From the cell containing the given text, extract its center point as (x, y) coordinate. 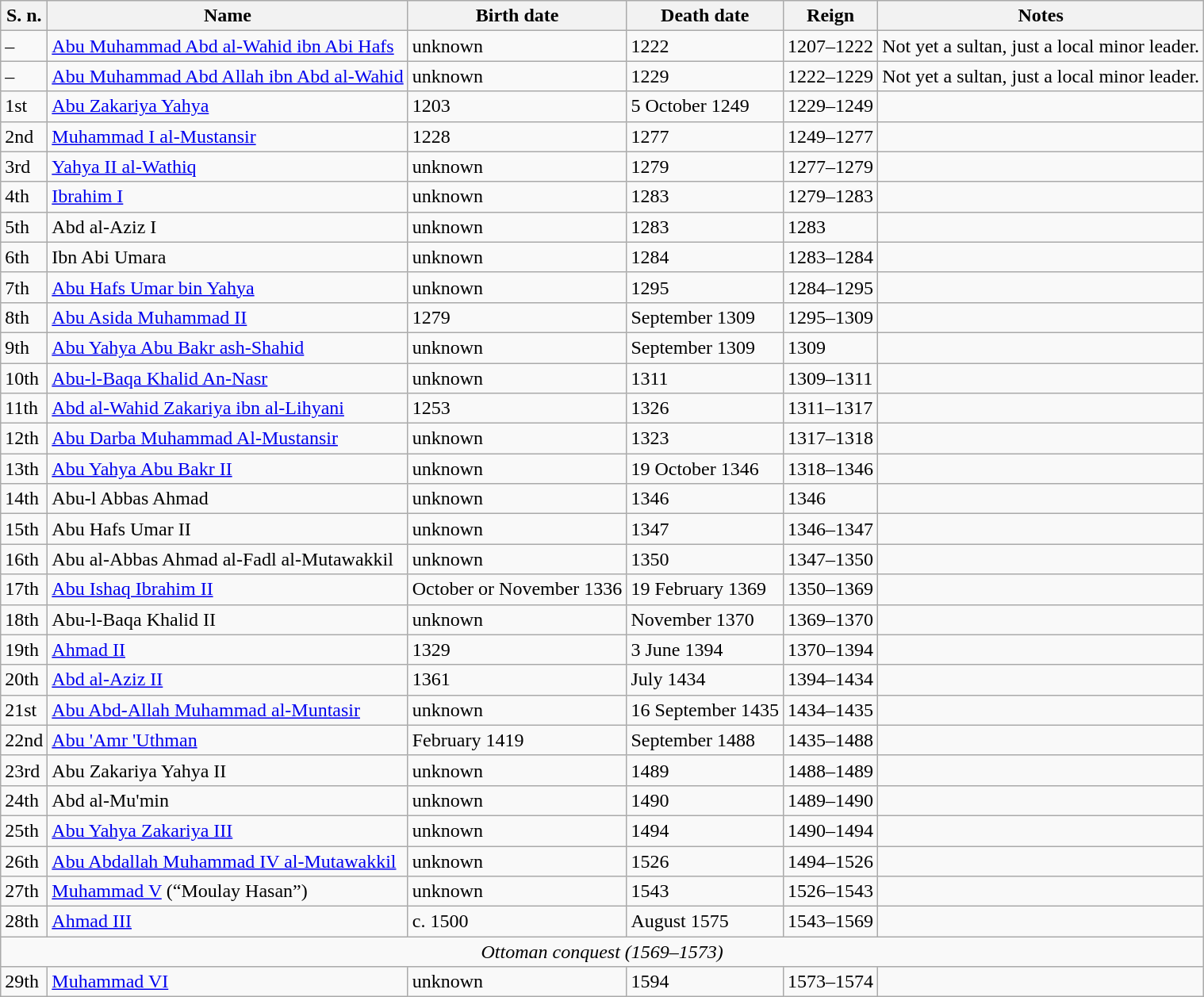
Abd al-Wahid Zakariya ibn al-Lihyani (228, 408)
10th (24, 378)
5th (24, 227)
1229–1249 (831, 106)
Abu Yahya Abu Bakr ash-Shahid (228, 347)
1394–1434 (831, 680)
1309–1311 (831, 378)
27th (24, 892)
1st (24, 106)
1295–1309 (831, 317)
Abd al-Aziz II (228, 680)
19 February 1369 (705, 589)
c. 1500 (517, 922)
1317–1318 (831, 439)
11th (24, 408)
1323 (705, 439)
Abu Muhammad Abd al-Wahid ibn Abi Hafs (228, 46)
1326 (705, 408)
Abu Abdallah Muhammad IV al-Mutawakkil (228, 861)
Abu-l Abbas Ahmad (228, 499)
September 1488 (705, 740)
Abu al-Abbas Ahmad al-Fadl al-Mutawakkil (228, 559)
1370–1394 (831, 650)
Ottoman conquest (1569–1573) (603, 952)
2nd (24, 136)
21st (24, 710)
1369–1370 (831, 619)
1543 (705, 892)
19 October 1346 (705, 469)
1526–1543 (831, 892)
Abu Hafs Umar bin Yahya (228, 287)
1311–1317 (831, 408)
1526 (705, 861)
1277–1279 (831, 167)
5 October 1249 (705, 106)
Notes (1041, 16)
Abu Yahya Abu Bakr II (228, 469)
1222 (705, 46)
1309 (831, 347)
22nd (24, 740)
Abu-l-Baqa Khalid An-Nasr (228, 378)
26th (24, 861)
August 1575 (705, 922)
1361 (517, 680)
1543–1569 (831, 922)
1284 (705, 257)
Abd al-Aziz I (228, 227)
1222–1229 (831, 76)
1347 (705, 529)
1494 (705, 830)
Ahmad II (228, 650)
1490 (705, 800)
1277 (705, 136)
16 September 1435 (705, 710)
Yahya II al-Wathiq (228, 167)
12th (24, 439)
1346–1347 (831, 529)
3rd (24, 167)
1573–1574 (831, 982)
15th (24, 529)
Abu Muhammad Abd Allah ibn Abd al-Wahid (228, 76)
1435–1488 (831, 740)
1488–1489 (831, 770)
Abu Zakariya Yahya II (228, 770)
Abu Zakariya Yahya (228, 106)
1229 (705, 76)
Ibn Abi Umara (228, 257)
1203 (517, 106)
4th (24, 197)
Muhammad I al-Mustansir (228, 136)
Abu Darba Muhammad Al-Mustansir (228, 439)
1295 (705, 287)
13th (24, 469)
1347–1350 (831, 559)
29th (24, 982)
July 1434 (705, 680)
Abu Abd-Allah Muhammad al-Muntasir (228, 710)
18th (24, 619)
1249–1277 (831, 136)
1594 (705, 982)
8th (24, 317)
Birth date (517, 16)
February 1419 (517, 740)
1279–1283 (831, 197)
1490–1494 (831, 830)
Reign (831, 16)
Abu Asida Muhammad II (228, 317)
1494–1526 (831, 861)
Muhammad VI (228, 982)
19th (24, 650)
1434–1435 (831, 710)
Abu-l-Baqa Khalid II (228, 619)
3 June 1394 (705, 650)
1329 (517, 650)
1318–1346 (831, 469)
16th (24, 559)
1489 (705, 770)
25th (24, 830)
6th (24, 257)
1311 (705, 378)
Abu Hafs Umar II (228, 529)
October or November 1336 (517, 589)
23rd (24, 770)
9th (24, 347)
28th (24, 922)
Abu 'Amr 'Uthman (228, 740)
Abu Ishaq Ibrahim II (228, 589)
Death date (705, 16)
Name (228, 16)
1207–1222 (831, 46)
17th (24, 589)
1489–1490 (831, 800)
1253 (517, 408)
S. n. (24, 16)
1228 (517, 136)
14th (24, 499)
7th (24, 287)
1283–1284 (831, 257)
Ibrahim I (228, 197)
1284–1295 (831, 287)
November 1370 (705, 619)
1350–1369 (831, 589)
1350 (705, 559)
Ahmad III (228, 922)
Muhammad V (“Moulay Hasan”) (228, 892)
20th (24, 680)
Abu Yahya Zakariya III (228, 830)
24th (24, 800)
Abd al-Mu'min (228, 800)
